Extract the [x, y] coordinate from the center of the cell holding the provided text.  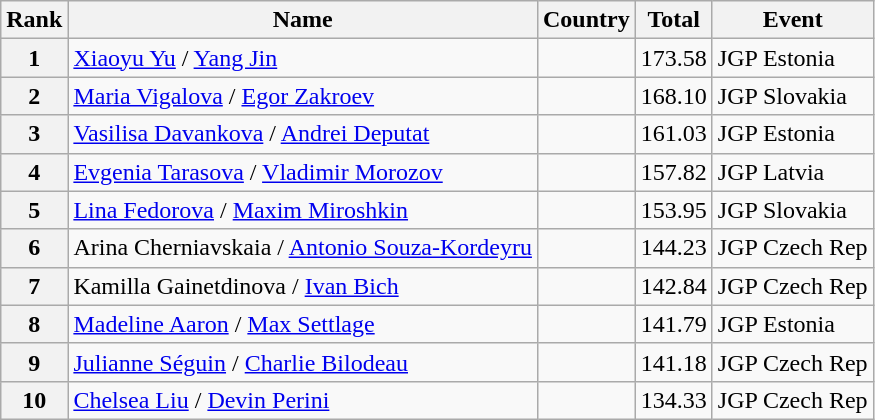
134.33 [674, 400]
161.03 [674, 134]
Rank [34, 20]
Xiaoyu Yu / Yang Jin [303, 58]
3 [34, 134]
Lina Fedorova / Maxim Miroshkin [303, 210]
Maria Vigalova / Egor Zakroev [303, 96]
141.79 [674, 324]
Total [674, 20]
4 [34, 172]
142.84 [674, 286]
2 [34, 96]
Julianne Séguin / Charlie Bilodeau [303, 362]
173.58 [674, 58]
7 [34, 286]
Kamilla Gainetdinova / Ivan Bich [303, 286]
8 [34, 324]
153.95 [674, 210]
9 [34, 362]
6 [34, 248]
Name [303, 20]
5 [34, 210]
168.10 [674, 96]
Arina Cherniavskaia / Antonio Souza-Kordeyru [303, 248]
10 [34, 400]
Chelsea Liu / Devin Perini [303, 400]
Madeline Aaron / Max Settlage [303, 324]
Vasilisa Davankova / Andrei Deputat [303, 134]
141.18 [674, 362]
Evgenia Tarasova / Vladimir Morozov [303, 172]
JGP Latvia [792, 172]
1 [34, 58]
Country [586, 20]
144.23 [674, 248]
157.82 [674, 172]
Event [792, 20]
